Determine the [x, y] coordinate at the center of the cell enclosing the given text.  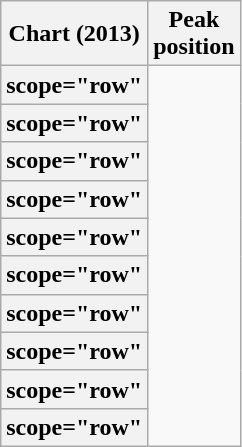
Peakposition [194, 34]
Chart (2013) [74, 34]
